Scan for the cell matching the given text and deliver its [x, y] coordinate at center. 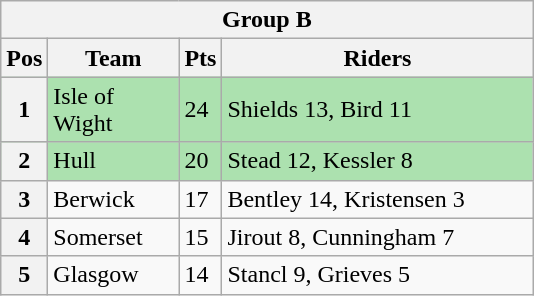
15 [200, 237]
Glasgow [114, 275]
Group B [267, 20]
Stancl 9, Grieves 5 [378, 275]
Jirout 8, Cunningham 7 [378, 237]
1 [24, 110]
5 [24, 275]
Somerset [114, 237]
Hull [114, 161]
Berwick [114, 199]
20 [200, 161]
Isle of Wight [114, 110]
Bentley 14, Kristensen 3 [378, 199]
17 [200, 199]
14 [200, 275]
Pos [24, 58]
2 [24, 161]
3 [24, 199]
Team [114, 58]
Stead 12, Kessler 8 [378, 161]
24 [200, 110]
Pts [200, 58]
4 [24, 237]
Shields 13, Bird 11 [378, 110]
Riders [378, 58]
